Find where the given text appears and provide that cell's center as (x, y) coordinate. 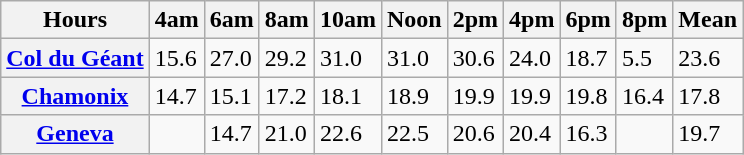
Hours (75, 20)
Chamonix (75, 96)
17.2 (286, 96)
29.2 (286, 58)
Geneva (75, 134)
16.4 (644, 96)
18.9 (414, 96)
5.5 (644, 58)
4am (176, 20)
10am (348, 20)
8pm (644, 20)
30.6 (475, 58)
19.7 (708, 134)
20.6 (475, 134)
16.3 (588, 134)
15.6 (176, 58)
22.6 (348, 134)
23.6 (708, 58)
17.8 (708, 96)
6pm (588, 20)
Mean (708, 20)
18.7 (588, 58)
Noon (414, 20)
20.4 (532, 134)
24.0 (532, 58)
15.1 (232, 96)
Col du Géant (75, 58)
27.0 (232, 58)
2pm (475, 20)
22.5 (414, 134)
19.8 (588, 96)
4pm (532, 20)
18.1 (348, 96)
21.0 (286, 134)
6am (232, 20)
8am (286, 20)
